Detect which cell encompasses the target text, then output its [x, y] center coordinate. 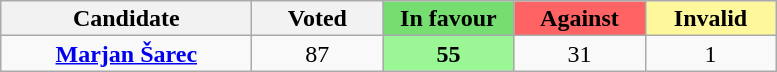
In favour [448, 18]
55 [448, 54]
Candidate [126, 18]
Marjan Šarec [126, 54]
Voted [318, 18]
Invalid [710, 18]
Against [580, 18]
1 [710, 54]
87 [318, 54]
31 [580, 54]
